Scan for the cell matching the given text and deliver its (x, y) coordinate at center. 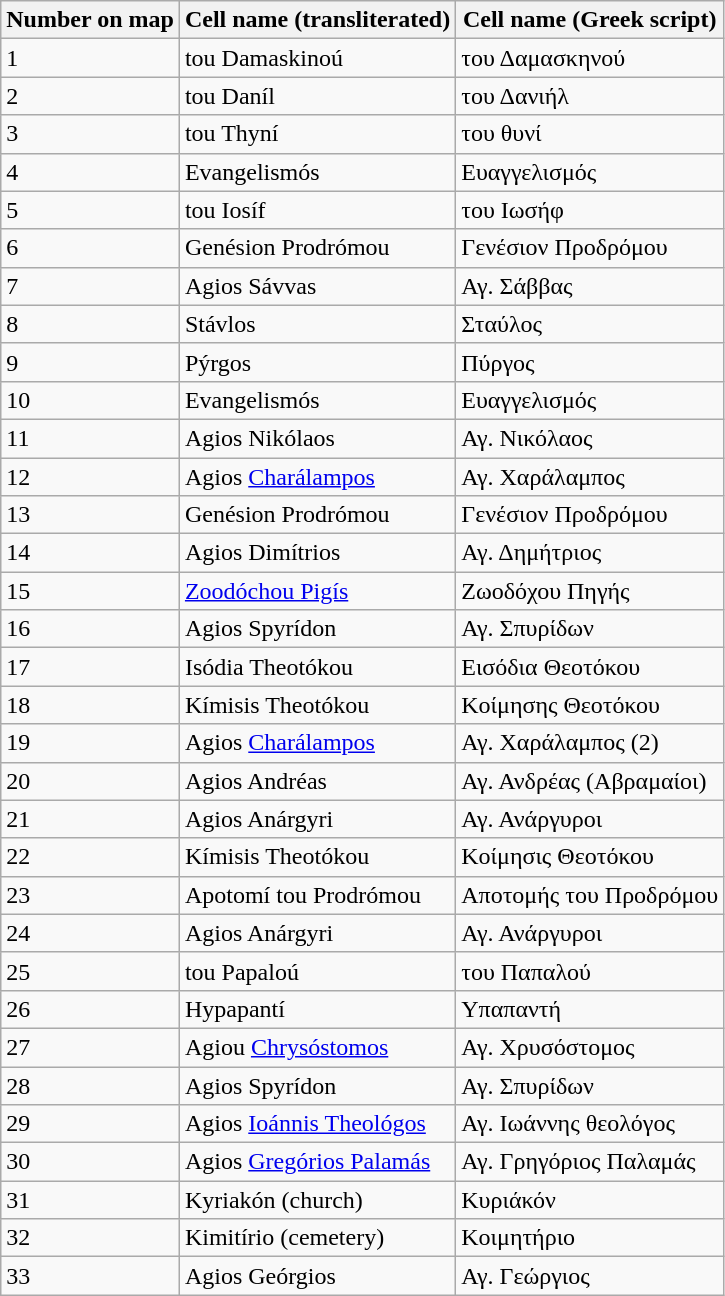
Αγ. Δημήτριος (590, 553)
13 (90, 515)
Agios Gregórios Palamás (317, 1162)
1 (90, 58)
24 (90, 933)
του Ιωσήφ (590, 210)
Ζωοδόχου Πηγής (590, 591)
11 (90, 438)
9 (90, 362)
10 (90, 400)
20 (90, 781)
28 (90, 1085)
Hypapantí (317, 1009)
18 (90, 705)
Αγ. Χαράλαμπος (2) (590, 743)
26 (90, 1009)
Agios Dimítrios (317, 553)
2 (90, 96)
tou Iosíf (317, 210)
tou Damaskinoú (317, 58)
του Παπαλού (590, 971)
Αγ. Ιωάννης θεολόγος (590, 1124)
23 (90, 895)
14 (90, 553)
19 (90, 743)
Κυριάκόν (590, 1200)
Αγ. Γρηγόριος Παλαμάς (590, 1162)
Agios Ioánnis Theológos (317, 1124)
Apotomí tou Prodrómou (317, 895)
tou Thyní (317, 134)
Agios Nikólaos (317, 438)
Αγ. Γεώργιος (590, 1276)
12 (90, 477)
του Δαμασκηνού (590, 58)
5 (90, 210)
του θυνί (590, 134)
15 (90, 591)
Agios Andréas (317, 781)
Αγ. Ανδρέας (Αβραμαίοι) (590, 781)
29 (90, 1124)
17 (90, 667)
22 (90, 857)
Agios Geórgios (317, 1276)
tou Daníl (317, 96)
Υπαπαντή (590, 1009)
Σταύλος (590, 324)
Isódia Theotókou (317, 667)
32 (90, 1238)
27 (90, 1047)
Kimitírio (cemetery) (317, 1238)
Kyriakón (church) (317, 1200)
Αγ. Σάββας (590, 286)
Agios Sávvas (317, 286)
25 (90, 971)
Number on map (90, 20)
6 (90, 248)
8 (90, 324)
Αγ. Νικόλαος (590, 438)
tou Papaloú (317, 971)
Κοίμησις Θεοτόκου (590, 857)
Agiou Chrysóstomos (317, 1047)
του Δανιήλ (590, 96)
Stávlos (317, 324)
Αγ. Χρυσόστομος (590, 1047)
Cell name (Greek script) (590, 20)
Pýrgos (317, 362)
Αποτομής του Προδρόμου (590, 895)
Κοιμητήριο (590, 1238)
31 (90, 1200)
3 (90, 134)
Εισόδια Θεοτόκου (590, 667)
7 (90, 286)
Κοίμησης Θεοτόκου (590, 705)
33 (90, 1276)
Αγ. Χαράλαμπος (590, 477)
21 (90, 819)
Πύργος (590, 362)
16 (90, 629)
Zoodóchou Pigís (317, 591)
Cell name (transliterated) (317, 20)
30 (90, 1162)
4 (90, 172)
